From the cell containing the given text, extract its center point as (X, Y) coordinate. 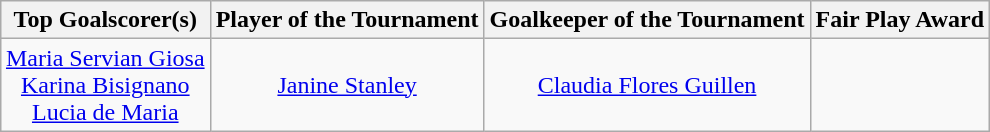
Goalkeeper of the Tournament (647, 20)
Janine Stanley (347, 85)
Claudia Flores Guillen (647, 85)
Player of the Tournament (347, 20)
Top Goalscorer(s) (105, 20)
Maria Servian Giosa Karina Bisignano Lucia de Maria (105, 85)
Fair Play Award (900, 20)
